Detect which cell encompasses the target text, then output its [X, Y] center coordinate. 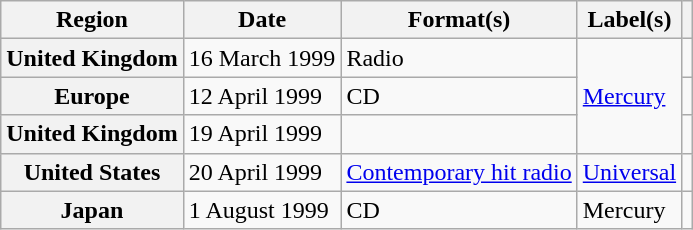
Date [262, 20]
Region [92, 20]
1 August 1999 [262, 210]
Japan [92, 210]
Radio [459, 58]
United States [92, 172]
12 April 1999 [262, 96]
16 March 1999 [262, 58]
Contemporary hit radio [459, 172]
19 April 1999 [262, 134]
Europe [92, 96]
Format(s) [459, 20]
Label(s) [629, 20]
Universal [629, 172]
20 April 1999 [262, 172]
